Identify which cell holds the provided text, then report its (x, y) central coordinate. 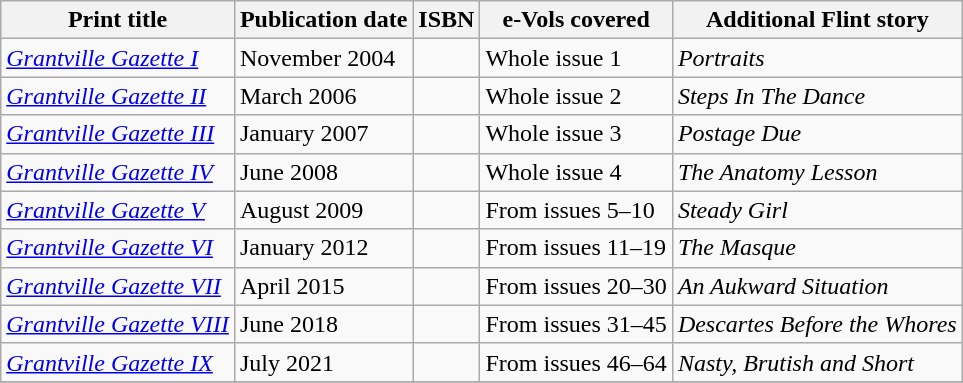
Nasty, Brutish and Short (817, 362)
March 2006 (323, 96)
Postage Due (817, 134)
From issues 20–30 (576, 286)
Whole issue 2 (576, 96)
Grantville Gazette V (118, 210)
Whole issue 4 (576, 172)
Grantville Gazette VI (118, 248)
ISBN (446, 20)
From issues 46–64 (576, 362)
Grantville Gazette II (118, 96)
Portraits (817, 58)
Steady Girl (817, 210)
Grantville Gazette VII (118, 286)
November 2004 (323, 58)
Print title (118, 20)
Grantville Gazette III (118, 134)
April 2015 (323, 286)
Steps In The Dance (817, 96)
January 2007 (323, 134)
Grantville Gazette IV (118, 172)
Descartes Before the Whores (817, 324)
Grantville Gazette IX (118, 362)
Publication date (323, 20)
Whole issue 3 (576, 134)
Whole issue 1 (576, 58)
July 2021 (323, 362)
June 2018 (323, 324)
Grantville Gazette I (118, 58)
From issues 31–45 (576, 324)
The Anatomy Lesson (817, 172)
June 2008 (323, 172)
Additional Flint story (817, 20)
An Aukward Situation (817, 286)
Grantville Gazette VIII (118, 324)
The Masque (817, 248)
From issues 5–10 (576, 210)
e-Vols covered (576, 20)
August 2009 (323, 210)
From issues 11–19 (576, 248)
January 2012 (323, 248)
